Scan for the cell matching the given text and deliver its (x, y) coordinate at center. 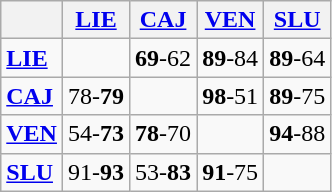
78-70 (164, 134)
94-88 (298, 134)
53-83 (164, 172)
69-62 (164, 58)
91-93 (96, 172)
89-64 (298, 58)
78-79 (96, 96)
89-75 (298, 96)
89-84 (230, 58)
98-51 (230, 96)
54-73 (96, 134)
91-75 (230, 172)
